Locate the cell with the specified text and output its (X, Y) center coordinate. 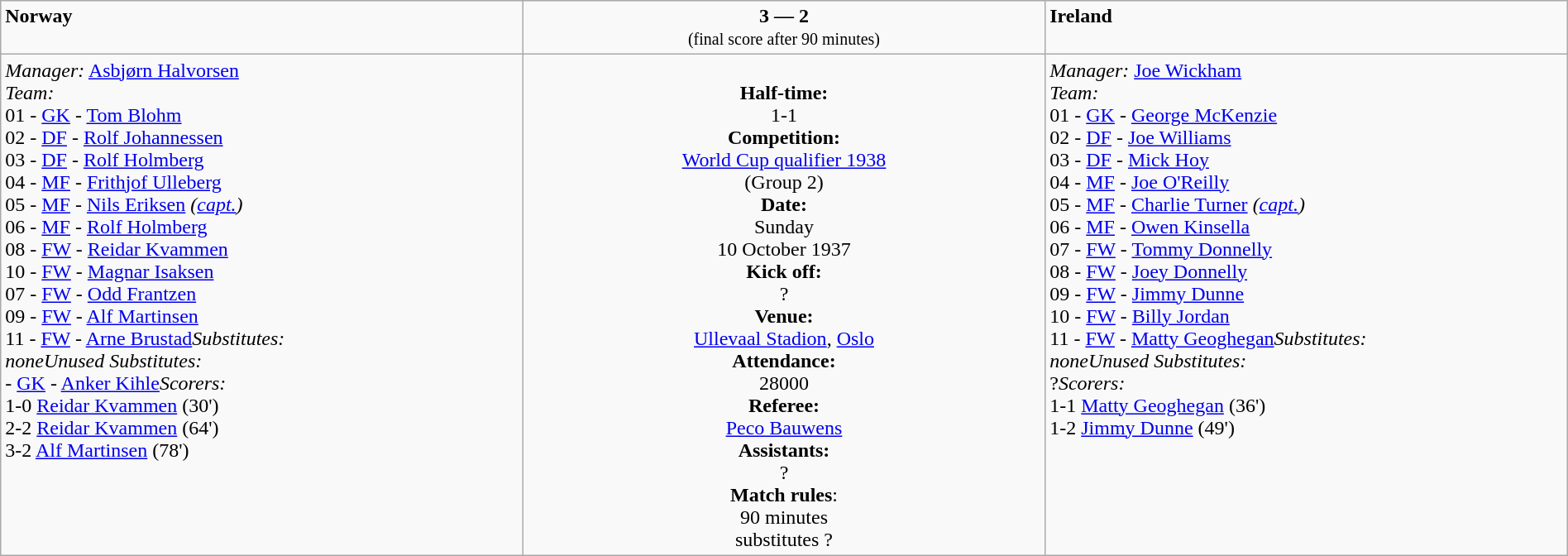
Norway (262, 28)
3 — 2(final score after 90 minutes) (784, 28)
Ireland (1307, 28)
